Output the [x, y] coordinate of the center of the cell containing the given text.  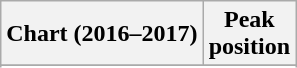
Chart (2016–2017) [102, 34]
Peak position [249, 34]
